Pinpoint the cell where the given text exists, returning its (X, Y) midpoint coordinate. 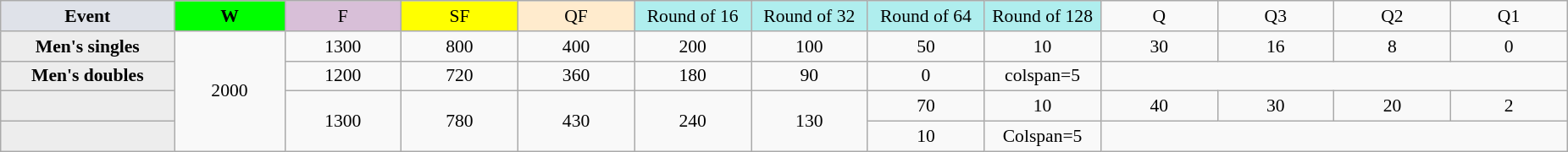
50 (926, 46)
240 (693, 122)
400 (576, 46)
800 (460, 46)
130 (809, 122)
Q1 (1509, 16)
W (230, 16)
colspan=5 (1043, 76)
Men's singles (88, 46)
SF (460, 16)
8 (1393, 46)
430 (576, 122)
Q3 (1276, 16)
2000 (230, 91)
90 (809, 76)
Q (1159, 16)
Men's doubles (88, 76)
1200 (343, 76)
70 (926, 106)
100 (809, 46)
F (343, 16)
780 (460, 122)
16 (1276, 46)
20 (1393, 106)
Round of 64 (926, 16)
200 (693, 46)
2 (1509, 106)
Round of 32 (809, 16)
720 (460, 76)
Q2 (1393, 16)
360 (576, 76)
Round of 16 (693, 16)
40 (1159, 106)
Round of 128 (1043, 16)
Colspan=5 (1043, 137)
QF (576, 16)
Event (88, 16)
180 (693, 76)
